Extract the [X, Y] coordinate from the center of the cell holding the provided text.  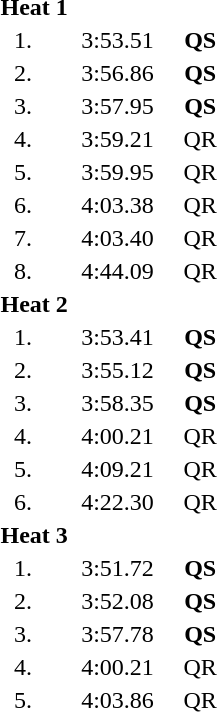
4:03.40 [118, 238]
3:57.95 [118, 106]
3:52.08 [118, 601]
3:55.12 [118, 370]
3:57.78 [118, 634]
4:09.21 [118, 469]
3:53.51 [118, 40]
3:53.41 [118, 337]
4:03.38 [118, 205]
3:59.21 [118, 139]
3:59.95 [118, 172]
3:58.35 [118, 403]
3:56.86 [118, 73]
3:51.72 [118, 568]
4:44.09 [118, 271]
4:22.30 [118, 502]
